Locate the cell with the specified text and output its [x, y] center coordinate. 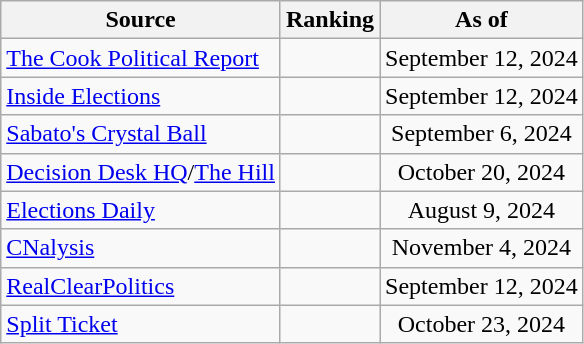
Ranking [330, 20]
Sabato's Crystal Ball [141, 134]
The Cook Political Report [141, 58]
October 20, 2024 [482, 172]
Decision Desk HQ/The Hill [141, 172]
Inside Elections [141, 96]
CNalysis [141, 248]
November 4, 2024 [482, 248]
August 9, 2024 [482, 210]
October 23, 2024 [482, 324]
As of [482, 20]
Elections Daily [141, 210]
September 6, 2024 [482, 134]
Source [141, 20]
RealClearPolitics [141, 286]
Split Ticket [141, 324]
